Return the [x, y] coordinate for the center point of the cell that contains the specified text.  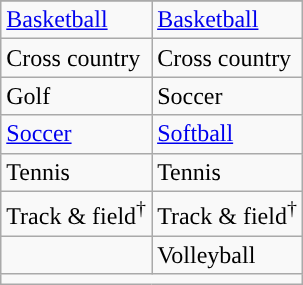
Softball [228, 134]
Golf [76, 96]
Volleyball [228, 255]
